Determine the [X, Y] coordinate at the center of the cell enclosing the given text.  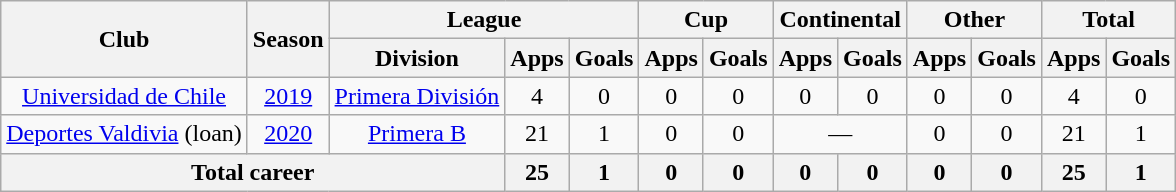
Club [124, 39]
Division [417, 58]
Universidad de Chile [124, 96]
2020 [288, 134]
Cup [706, 20]
League [484, 20]
Other [974, 20]
— [840, 134]
Primera B [417, 134]
2019 [288, 96]
Deportes Valdivia (loan) [124, 134]
Total [1108, 20]
Total career [253, 172]
Continental [840, 20]
Primera División [417, 96]
Season [288, 39]
